Pinpoint the cell where the given text exists, returning its (X, Y) midpoint coordinate. 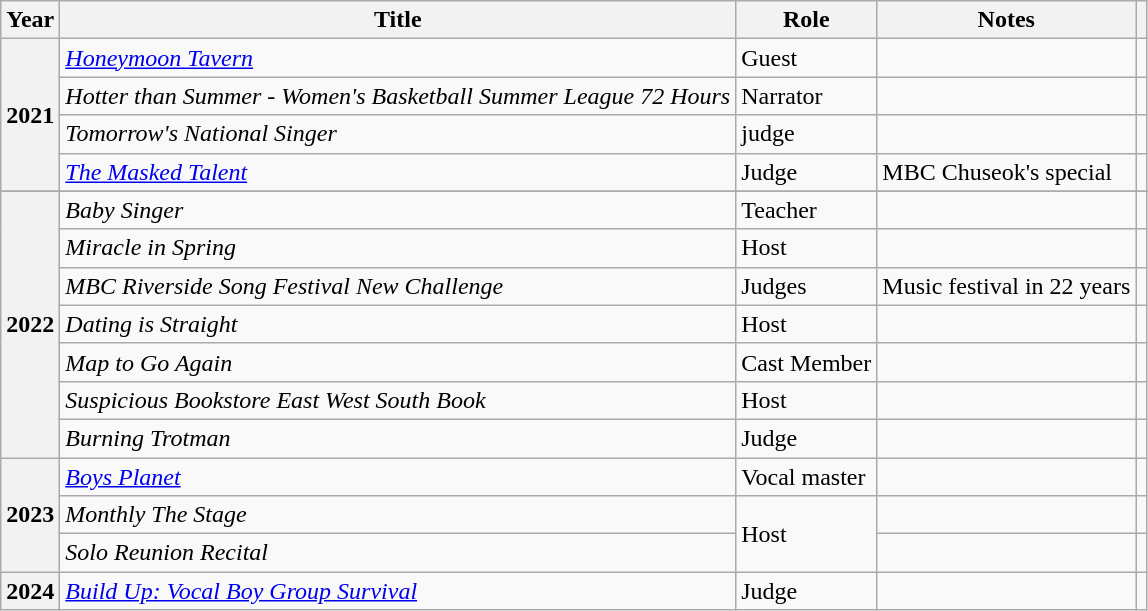
Boys Planet (398, 477)
MBC Riverside Song Festival New Challenge (398, 286)
Monthly The Stage (398, 515)
Build Up: Vocal Boy Group Survival (398, 591)
Music festival in 22 years (1006, 286)
Burning Trotman (398, 438)
MBC Chuseok's special (1006, 172)
Narrator (806, 96)
Vocal master (806, 477)
Miracle in Spring (398, 248)
Map to Go Again (398, 362)
Role (806, 20)
2021 (30, 115)
judge (806, 134)
Solo Reunion Recital (398, 553)
Notes (1006, 20)
Cast Member (806, 362)
Honeymoon Tavern (398, 58)
Tomorrow's National Singer (398, 134)
Hotter than Summer - Women's Basketball Summer League 72 Hours (398, 96)
Suspicious Bookstore East West South Book (398, 400)
Dating is Straight (398, 324)
Guest (806, 58)
Judges (806, 286)
The Masked Talent (398, 172)
Teacher (806, 210)
2024 (30, 591)
Year (30, 20)
Baby Singer (398, 210)
2023 (30, 515)
2022 (30, 324)
Title (398, 20)
